From the cell containing the given text, extract its center point as (x, y) coordinate. 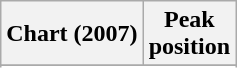
Chart (2007) (72, 34)
Peakposition (189, 34)
